Identify which cell holds the provided text, then report its [X, Y] central coordinate. 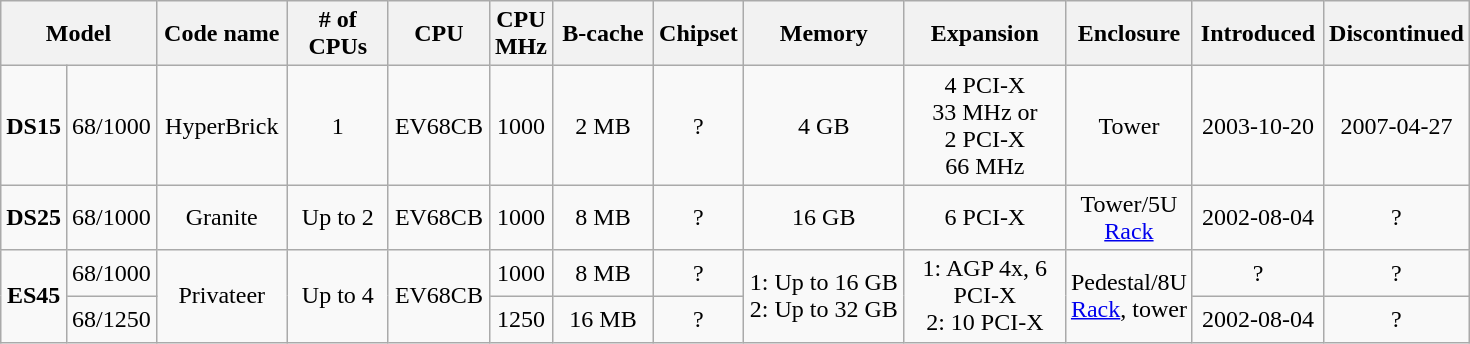
4 PCI-X 33 MHz or 2 PCI-X 66 MHz [984, 126]
16 MB [602, 319]
Model [78, 34]
Granite [222, 218]
Memory [824, 34]
DS15 [34, 126]
HyperBrick [222, 126]
1250 [520, 319]
Enclosure [1128, 34]
DS25 [34, 218]
ES45 [34, 296]
Up to 2 [338, 218]
CPU [438, 34]
1: Up to 16 GB2: Up to 32 GB [824, 296]
Introduced [1258, 34]
CPU MHz [520, 34]
2003-10-20 [1258, 126]
Tower [1128, 126]
Expansion [984, 34]
68/1250 [111, 319]
Up to 4 [338, 296]
# of CPUs [338, 34]
Discontinued [1397, 34]
16 GB [824, 218]
4 GB [824, 126]
B-cache [602, 34]
2 MB [602, 126]
Chipset [699, 34]
1 [338, 126]
1: AGP 4x, 6 PCI-X2: 10 PCI-X [984, 296]
2007-04-27 [1397, 126]
Code name [222, 34]
Privateer [222, 296]
Tower/5U Rack [1128, 218]
6 PCI-X [984, 218]
Pedestal/8U Rack, tower [1128, 296]
